Scan for the cell matching the given text and deliver its [x, y] coordinate at center. 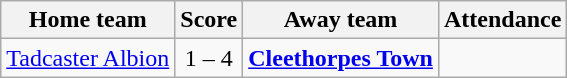
Tadcaster Albion [88, 58]
Score [209, 20]
Away team [341, 20]
Home team [88, 20]
1 – 4 [209, 58]
Attendance [502, 20]
Cleethorpes Town [341, 58]
